Return the [x, y] coordinate for the center point of the cell that contains the specified text.  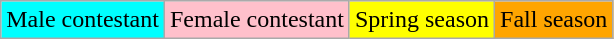
Fall season [554, 20]
Male contestant [83, 20]
Female contestant [256, 20]
Spring season [422, 20]
